From the cell containing the given text, extract its center point as (x, y) coordinate. 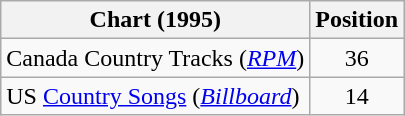
Canada Country Tracks (RPM) (156, 58)
Position (357, 20)
14 (357, 96)
US Country Songs (Billboard) (156, 96)
Chart (1995) (156, 20)
36 (357, 58)
